Capture the cell that displays the provided text and extract its [x, y] central coordinate. 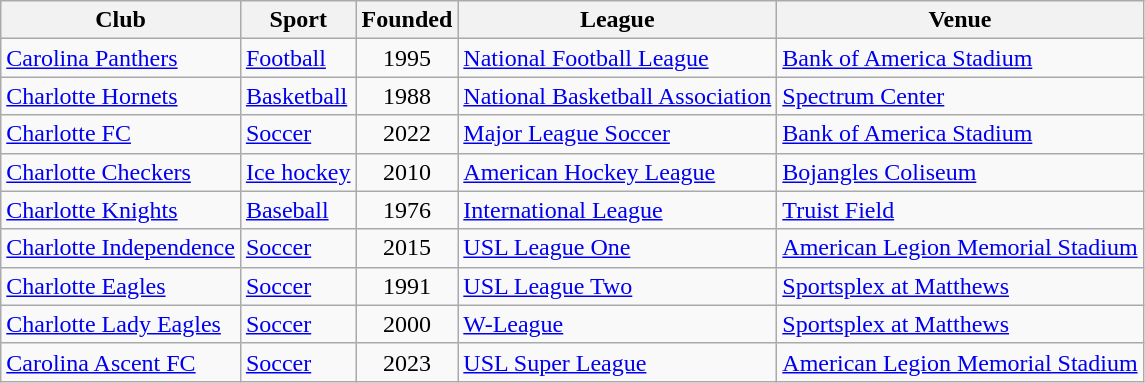
National Football League [618, 58]
2022 [407, 134]
Charlotte Independence [121, 248]
2000 [407, 324]
Major League Soccer [618, 134]
Sport [298, 20]
Charlotte Eagles [121, 286]
USL League Two [618, 286]
1995 [407, 58]
Ice hockey [298, 172]
2023 [407, 362]
Charlotte Lady Eagles [121, 324]
Charlotte Knights [121, 210]
1976 [407, 210]
Baseball [298, 210]
Charlotte FC [121, 134]
1988 [407, 96]
American Hockey League [618, 172]
Football [298, 58]
Venue [960, 20]
Spectrum Center [960, 96]
International League [618, 210]
League [618, 20]
Charlotte Hornets [121, 96]
Founded [407, 20]
USL League One [618, 248]
2015 [407, 248]
Bojangles Coliseum [960, 172]
Carolina Panthers [121, 58]
USL Super League [618, 362]
W-League [618, 324]
National Basketball Association [618, 96]
Carolina Ascent FC [121, 362]
2010 [407, 172]
Truist Field [960, 210]
Club [121, 20]
Basketball [298, 96]
1991 [407, 286]
Charlotte Checkers [121, 172]
